Detect which cell encompasses the target text, then output its [X, Y] center coordinate. 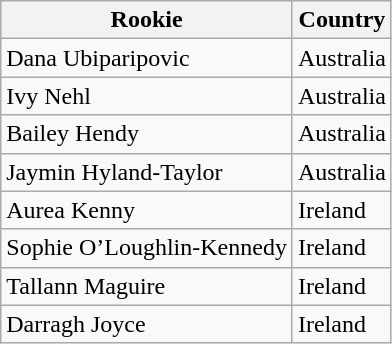
Darragh Joyce [147, 324]
Dana Ubiparipovic [147, 58]
Tallann Maguire [147, 286]
Rookie [147, 20]
Bailey Hendy [147, 134]
Sophie O’Loughlin-Kennedy [147, 248]
Country [342, 20]
Aurea Kenny [147, 210]
Ivy Nehl [147, 96]
Jaymin Hyland-Taylor [147, 172]
